Return (x, y) of the center of cell containing provided text 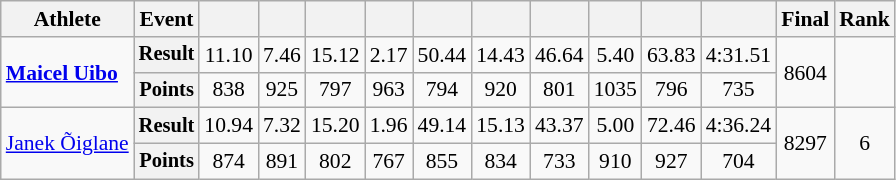
10.94 (228, 126)
925 (282, 90)
Janek Õiglane (68, 144)
927 (672, 162)
801 (560, 90)
46.64 (560, 55)
72.46 (672, 126)
910 (616, 162)
891 (282, 162)
796 (672, 90)
2.17 (389, 55)
15.13 (500, 126)
50.44 (442, 55)
767 (389, 162)
Final (805, 19)
15.12 (336, 55)
874 (228, 162)
733 (560, 162)
704 (738, 162)
963 (389, 90)
794 (442, 90)
4:31.51 (738, 55)
49.14 (442, 126)
8297 (805, 144)
838 (228, 90)
Maicel Uibo (68, 72)
855 (442, 162)
Event (167, 19)
11.10 (228, 55)
797 (336, 90)
1.96 (389, 126)
8604 (805, 72)
4:36.24 (738, 126)
14.43 (500, 55)
5.00 (616, 126)
Rank (864, 19)
920 (500, 90)
834 (500, 162)
7.32 (282, 126)
5.40 (616, 55)
1035 (616, 90)
6 (864, 144)
735 (738, 90)
802 (336, 162)
7.46 (282, 55)
15.20 (336, 126)
63.83 (672, 55)
43.37 (560, 126)
Athlete (68, 19)
